Scan for the cell matching the given text and deliver its (X, Y) coordinate at center. 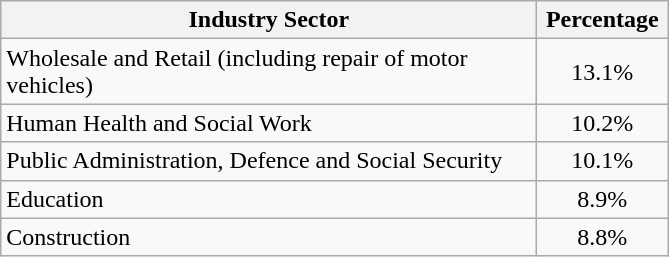
13.1% (602, 72)
8.8% (602, 237)
Education (269, 199)
10.1% (602, 161)
Human Health and Social Work (269, 123)
Industry Sector (269, 20)
Public Administration, Defence and Social Security (269, 161)
Percentage (602, 20)
10.2% (602, 123)
Construction (269, 237)
8.9% (602, 199)
Wholesale and Retail (including repair of motor vehicles) (269, 72)
